Return the [x, y] coordinate for the center point of the cell that contains the specified text.  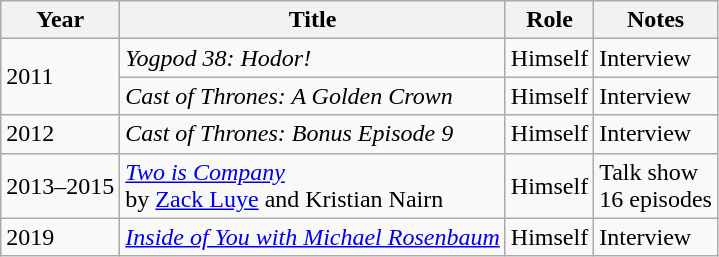
Two is Company by Zack Luye and Kristian Nairn [313, 186]
Cast of Thrones: Bonus Episode 9 [313, 134]
2019 [60, 237]
Yogpod 38: Hodor! [313, 58]
Inside of You with Michael Rosenbaum [313, 237]
Cast of Thrones: A Golden Crown [313, 96]
Title [313, 20]
Talk show16 episodes [656, 186]
Year [60, 20]
2011 [60, 77]
Role [549, 20]
Notes [656, 20]
2013–2015 [60, 186]
2012 [60, 134]
